From the cell containing the given text, extract its center point as [x, y] coordinate. 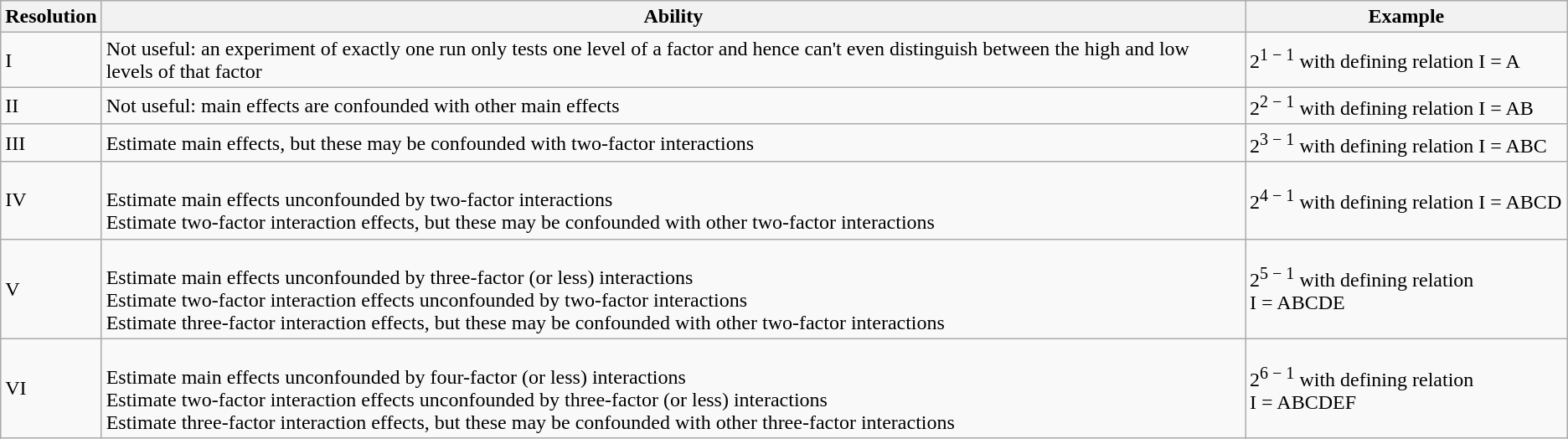
22 − 1 with defining relation I = AB [1407, 106]
II [51, 106]
VI [51, 389]
21 − 1 with defining relation I = A [1407, 60]
24 − 1 with defining relation I = ABCD [1407, 200]
V [51, 288]
Resolution [51, 17]
23 − 1 with defining relation I = ABC [1407, 142]
I [51, 60]
26 − 1 with defining relation I = ABCDEF [1407, 389]
25 − 1 with defining relation I = ABCDE [1407, 288]
Not useful: main effects are confounded with other main effects [673, 106]
Ability [673, 17]
III [51, 142]
Estimate main effects, but these may be confounded with two-factor interactions [673, 142]
Example [1407, 17]
IV [51, 200]
